For the text-containing cell, return its midpoint in [x, y] coordinate format. 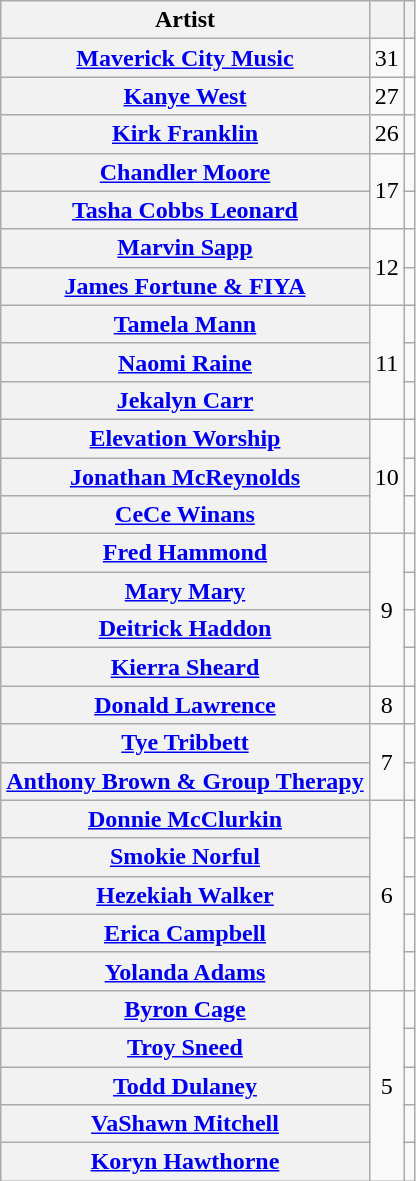
Todd Dulaney [185, 1085]
9 [386, 610]
VaShawn Mitchell [185, 1124]
Donald Lawrence [185, 705]
Marvin Sapp [185, 248]
6 [386, 895]
Koryn Hawthorne [185, 1162]
James Fortune & FIYA [185, 286]
Troy Sneed [185, 1047]
31 [386, 58]
Tamela Mann [185, 324]
Yolanda Adams [185, 971]
Anthony Brown & Group Therapy [185, 781]
Jekalyn Carr [185, 400]
Chandler Moore [185, 172]
7 [386, 762]
11 [386, 362]
26 [386, 134]
Donnie McClurkin [185, 819]
Kierra Sheard [185, 667]
Naomi Raine [185, 362]
Mary Mary [185, 591]
Kirk Franklin [185, 134]
Smokie Norful [185, 857]
12 [386, 267]
Artist [185, 20]
17 [386, 191]
Kanye West [185, 96]
Hezekiah Walker [185, 895]
Erica Campbell [185, 933]
Fred Hammond [185, 553]
Jonathan McReynolds [185, 477]
27 [386, 96]
CeCe Winans [185, 515]
Tasha Cobbs Leonard [185, 210]
Byron Cage [185, 1009]
8 [386, 705]
10 [386, 476]
5 [386, 1085]
Tye Tribbett [185, 743]
Elevation Worship [185, 438]
Deitrick Haddon [185, 629]
Maverick City Music [185, 58]
